Detect which cell encompasses the target text, then output its (X, Y) center coordinate. 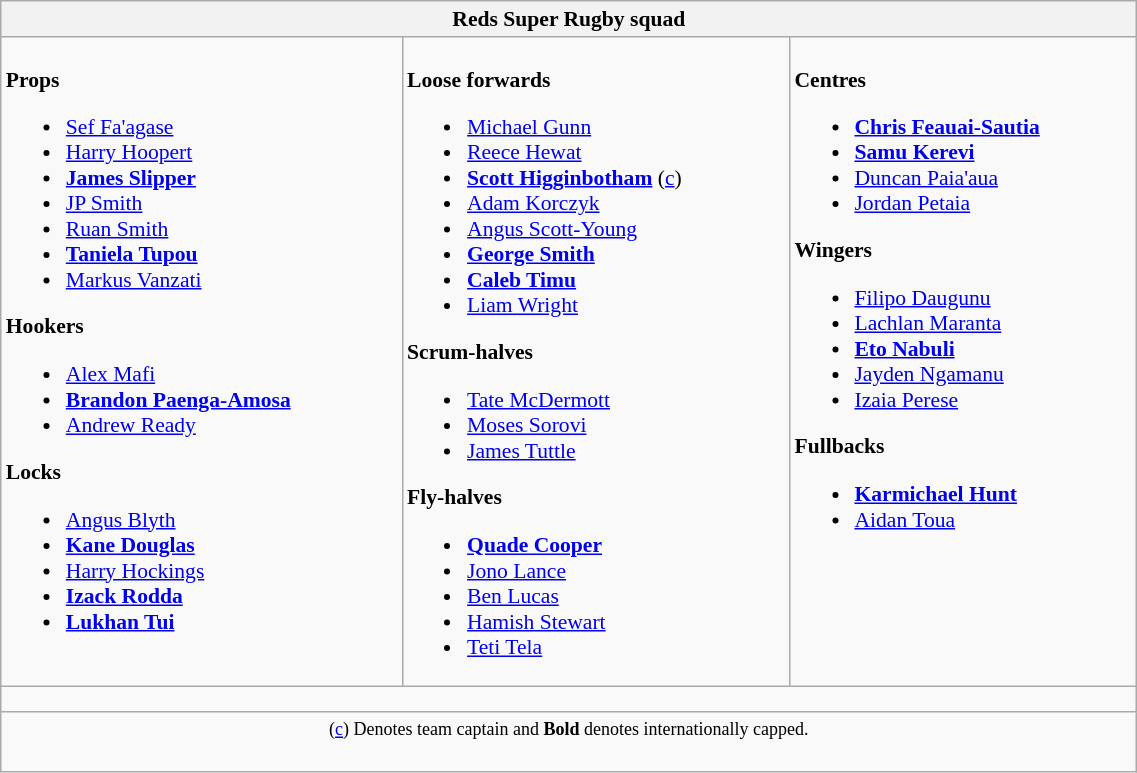
Reds Super Rugby squad (569, 19)
(c) Denotes team captain and Bold denotes internationally capped. (569, 742)
